For the text-containing cell, return its midpoint in [X, Y] coordinate format. 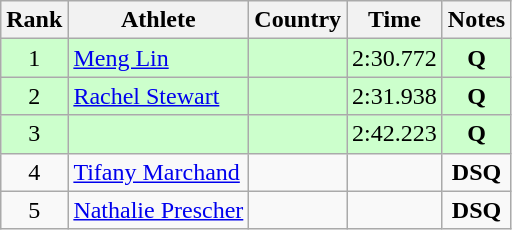
2:42.223 [395, 134]
2 [34, 96]
Notes [476, 20]
4 [34, 172]
2:30.772 [395, 58]
2:31.938 [395, 96]
Athlete [158, 20]
Rachel Stewart [158, 96]
Country [298, 20]
Meng Lin [158, 58]
Rank [34, 20]
Tifany Marchand [158, 172]
3 [34, 134]
1 [34, 58]
Nathalie Prescher [158, 210]
5 [34, 210]
Time [395, 20]
